Extract the [x, y] coordinate from the center of the cell holding the provided text.  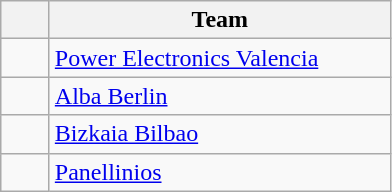
Bizkaia Bilbao [220, 134]
Panellinios [220, 172]
Alba Berlin [220, 96]
Power Electronics Valencia [220, 58]
Team [220, 20]
